Pinpoint the cell where the given text exists, returning its [X, Y] midpoint coordinate. 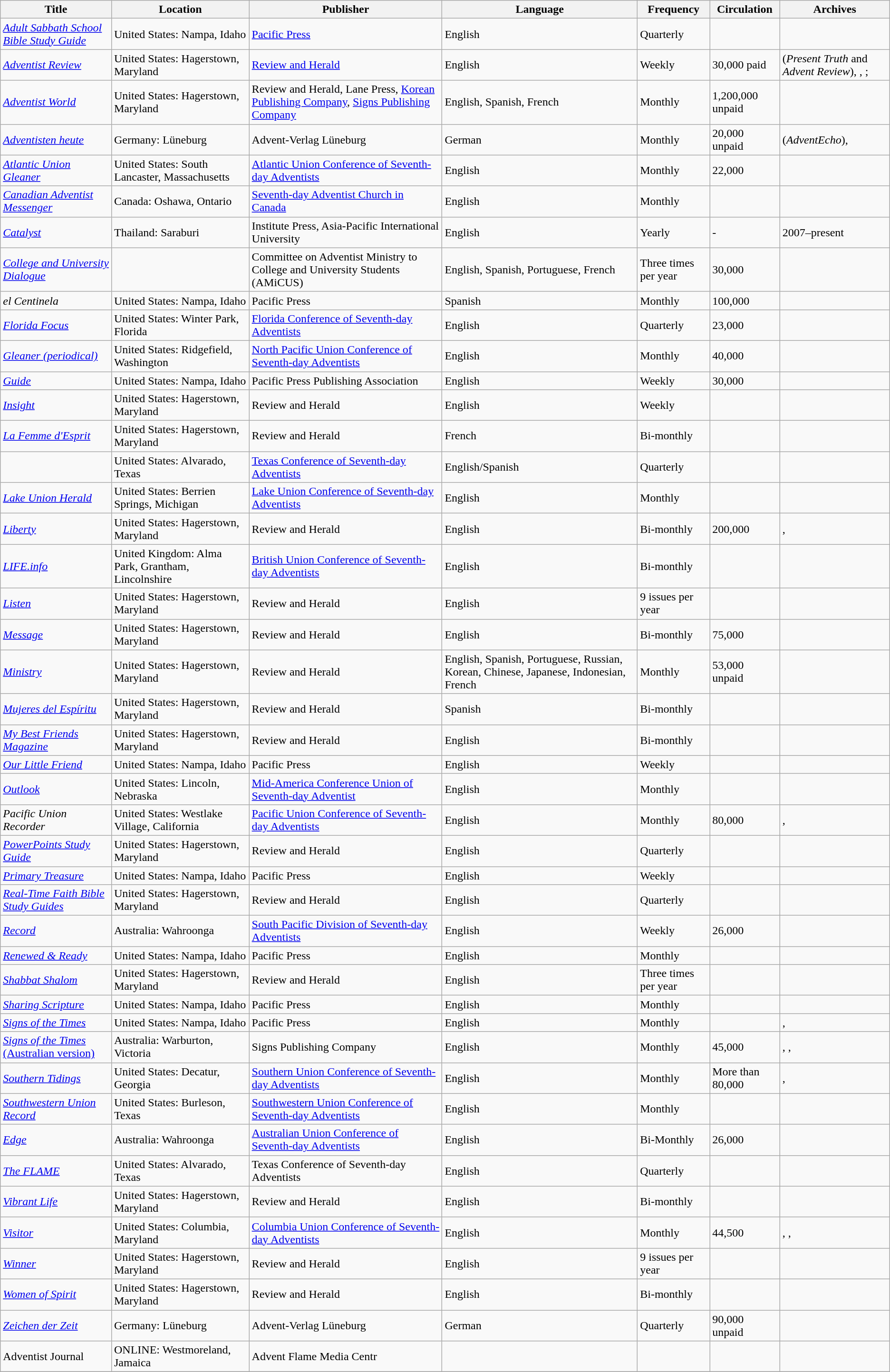
Publisher [346, 10]
Review and Herald, Lane Press, Korean Publishing Company, Signs Publishing Company [346, 102]
Frequency [674, 10]
Visitor [56, 1232]
Message [56, 634]
Florida Conference of Seventh-day Adventists [346, 325]
North Pacific Union Conference of Seventh-day Adventists [346, 356]
90,000 unpaid [745, 1325]
1,200,000 unpaid [745, 102]
el Centinela [56, 300]
Adventist World [56, 102]
Committee on Adventist Ministry to College and University Students (AMiCUS) [346, 270]
The FLAME [56, 1170]
English, Spanish, Portuguese, Russian, Korean, Chinese, Japanese, Indonesian, French [540, 672]
Mid-America Conference Union of Seventh-day Adventist [346, 789]
Atlantic Union Conference of Seventh-day Adventists [346, 170]
Adventisten heute [56, 140]
Catalyst [56, 232]
Location [180, 10]
Advent Flame Media Centr [346, 1357]
Seventh-day Adventist Church in Canada [346, 202]
Lake Union Conference of Seventh-day Adventists [346, 498]
PowerPoints Study Guide [56, 851]
Archives [835, 10]
Renewed & Ready [56, 956]
75,000 [745, 634]
Signs of the Times [56, 1023]
Yearly [674, 232]
Florida Focus [56, 325]
Women of Spirit [56, 1294]
Listen [56, 604]
British Union Conference of Seventh-day Adventists [346, 566]
English/Spanish [540, 467]
Winner [56, 1264]
Insight [56, 405]
United States: Burleson, Texas [180, 1109]
Pacific Union Conference of Seventh-day Adventists [346, 820]
Zeichen der Zeit [56, 1325]
United States: Berrien Springs, Michigan [180, 498]
40,000 [745, 356]
Primary Treasure [56, 875]
United States: Columbia, Maryland [180, 1232]
United States: Winter Park, Florida [180, 325]
English, Spanish, Portuguese, French [540, 270]
22,000 [745, 170]
Outlook [56, 789]
Our Little Friend [56, 764]
44,500 [745, 1232]
French [540, 436]
Ministry [56, 672]
Australian Union Conference of Seventh-day Adventists [346, 1140]
Title [56, 10]
Southwestern Union Record [56, 1109]
Record [56, 931]
United States: Decatur, Georgia [180, 1078]
Adventist Journal [56, 1357]
English, Spanish, French [540, 102]
LIFE.info [56, 566]
(Present Truth and Advent Review), , ; [835, 65]
Signs Publishing Company [346, 1047]
Adult Sabbath School Bible Study Guide [56, 34]
Southern Tidings [56, 1078]
Edge [56, 1140]
80,000 [745, 820]
United States: Ridgefield, Washington [180, 356]
La Femme d'Esprit [56, 436]
Bi-Monthly [674, 1140]
Thailand: Saraburi [180, 232]
My Best Friends Magazine [56, 740]
Lake Union Herald [56, 498]
Language [540, 10]
- [745, 232]
30,000 paid [745, 65]
ONLINE: Westmoreland, Jamaica [180, 1357]
53,000 unpaid [745, 672]
2007–present [835, 232]
United Kingdom: Alma Park, Grantham, Lincolnshire [180, 566]
Sharing Scripture [56, 1005]
Liberty [56, 529]
College and University Dialogue [56, 270]
Real-Time Faith Bible Study Guides [56, 900]
Shabbat Shalom [56, 980]
Pacific Press Publishing Association [346, 381]
Adventist Review [56, 65]
Pacific Union Recorder [56, 820]
Columbia Union Conference of Seventh-day Adventists [346, 1232]
Gleaner (periodical) [56, 356]
Institute Press, Asia-Pacific International University [346, 232]
Southwestern Union Conference of Seventh-day Adventists [346, 1109]
20,000 unpaid [745, 140]
Guide [56, 381]
23,000 [745, 325]
Australia: Warburton, Victoria [180, 1047]
Vibrant Life [56, 1202]
45,000 [745, 1047]
United States: Lincoln, Nebraska [180, 789]
Atlantic Union Gleaner [56, 170]
Canada: Oshawa, Ontario [180, 202]
United States: Westlake Village, California [180, 820]
More than 80,000 [745, 1078]
Southern Union Conference of Seventh-day Adventists [346, 1078]
200,000 [745, 529]
Signs of the Times (Australian version) [56, 1047]
Mujeres del Espíritu [56, 709]
(AdventEcho), [835, 140]
United States: South Lancaster, Massachusetts [180, 170]
Circulation [745, 10]
100,000 [745, 300]
South Pacific Division of Seventh-day Adventists [346, 931]
Canadian Adventist Messenger [56, 202]
